Search for the cell housing the specified text and yield its [X, Y] center coordinate. 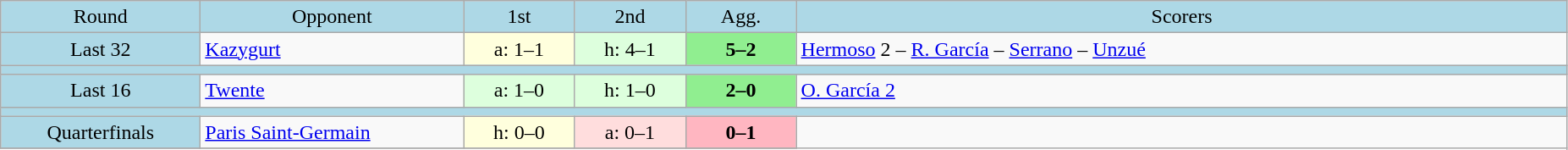
h: 4–1 [630, 49]
h: 0–0 [520, 132]
0–1 [741, 132]
a: 1–1 [520, 49]
Opponent [332, 17]
Kazygurt [332, 49]
Twente [332, 91]
a: 0–1 [630, 132]
Hermoso 2 – R. García – Serrano – Unzué [1181, 49]
Last 32 [101, 49]
Quarterfinals [101, 132]
Scorers [1181, 17]
Last 16 [101, 91]
Round [101, 17]
O. García 2 [1181, 91]
h: 1–0 [630, 91]
2–0 [741, 91]
5–2 [741, 49]
1st [520, 17]
Agg. [741, 17]
a: 1–0 [520, 91]
2nd [630, 17]
Paris Saint-Germain [332, 132]
